Find where the given text appears and provide that cell's center as (X, Y) coordinate. 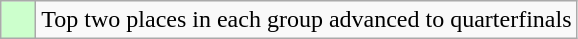
Top two places in each group advanced to quarterfinals (306, 20)
